Find where the given text appears and provide that cell's center as [X, Y] coordinate. 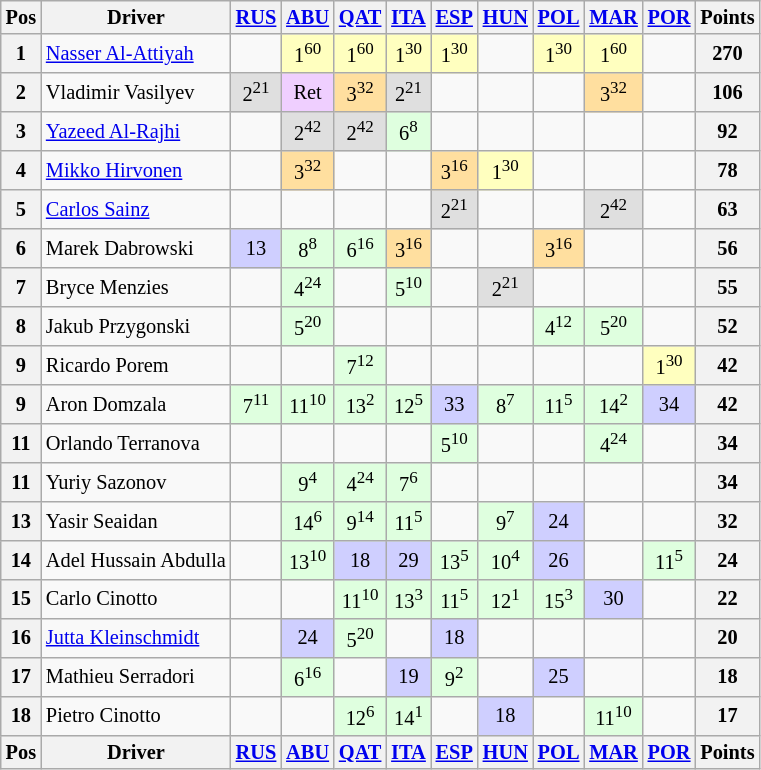
133 [408, 598]
97 [506, 520]
Orlando Terranova [136, 444]
78 [727, 170]
76 [408, 482]
Aron Domzala [136, 404]
32 [727, 520]
25 [559, 676]
Bryce Menzies [136, 288]
2 [21, 92]
3 [21, 132]
Yuriy Sazonov [136, 482]
Pietro Cinotto [136, 716]
55 [727, 288]
30 [613, 598]
142 [613, 404]
Marek Dabrowski [136, 248]
Nasser Al-Attiyah [136, 54]
7 [21, 288]
Ret [308, 92]
146 [308, 520]
1 [21, 54]
106 [727, 92]
26 [559, 560]
153 [559, 598]
52 [727, 326]
15 [21, 598]
Mikko Hirvonen [136, 170]
412 [559, 326]
Adel Hussain Abdulla [136, 560]
8 [21, 326]
135 [454, 560]
104 [506, 560]
270 [727, 54]
Mathieu Serradori [136, 676]
5 [21, 210]
56 [727, 248]
Vladimir Vasilyev [136, 92]
132 [360, 404]
121 [506, 598]
Ricardo Porem [136, 366]
1310 [308, 560]
63 [727, 210]
20 [727, 638]
Jutta Kleinschmidt [136, 638]
141 [408, 716]
125 [408, 404]
87 [506, 404]
29 [408, 560]
14 [21, 560]
914 [360, 520]
712 [360, 366]
68 [408, 132]
88 [308, 248]
Carlo Cinotto [136, 598]
6 [21, 248]
4 [21, 170]
Jakub Przygonski [136, 326]
33 [454, 404]
Yasir Seaidan [136, 520]
711 [256, 404]
126 [360, 716]
19 [408, 676]
Carlos Sainz [136, 210]
Yazeed Al-Rajhi [136, 132]
94 [308, 482]
22 [727, 598]
16 [21, 638]
